Return (x, y) of the center of cell containing provided text 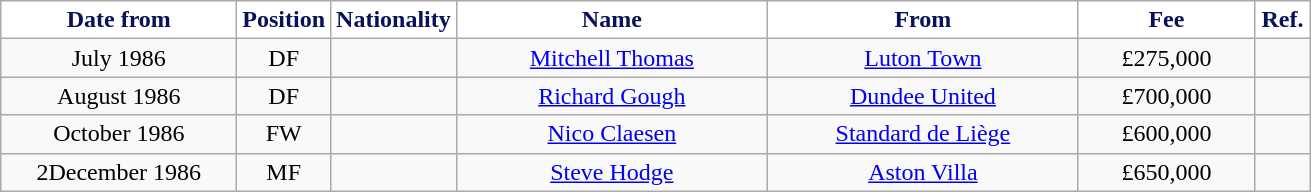
Name (612, 20)
Standard de Liège (922, 134)
Mitchell Thomas (612, 58)
£650,000 (1166, 172)
MF (284, 172)
Luton Town (922, 58)
£600,000 (1166, 134)
Fee (1166, 20)
Dundee United (922, 96)
July 1986 (119, 58)
£275,000 (1166, 58)
Aston Villa (922, 172)
£700,000 (1166, 96)
Richard Gough (612, 96)
Steve Hodge (612, 172)
Nico Claesen (612, 134)
FW (284, 134)
Nationality (394, 20)
2December 1986 (119, 172)
Date from (119, 20)
Position (284, 20)
August 1986 (119, 96)
Ref. (1282, 20)
October 1986 (119, 134)
From (922, 20)
